Capture the cell that displays the provided text and extract its (x, y) central coordinate. 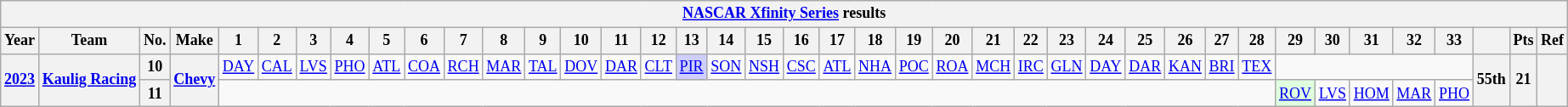
CAL (277, 66)
BRI (1222, 66)
6 (425, 41)
4 (350, 41)
22 (1030, 41)
TAL (543, 66)
Ref (1553, 41)
27 (1222, 41)
25 (1146, 41)
Pts (1523, 41)
19 (914, 41)
IRC (1030, 66)
26 (1186, 41)
5 (387, 41)
COA (425, 66)
9 (543, 41)
ROV (1295, 93)
13 (692, 41)
55th (1491, 80)
HOM (1372, 93)
15 (765, 41)
RCH (463, 66)
33 (1455, 41)
8 (504, 41)
30 (1333, 41)
29 (1295, 41)
CSC (801, 66)
31 (1372, 41)
Team (88, 41)
CLT (658, 66)
24 (1106, 41)
GLN (1067, 66)
NASCAR Xfinity Series results (784, 14)
Make (195, 41)
18 (875, 41)
23 (1067, 41)
DOV (581, 66)
3 (313, 41)
7 (463, 41)
SON (726, 66)
ROA (952, 66)
2 (277, 41)
PIR (692, 66)
17 (837, 41)
MCH (993, 66)
1 (238, 41)
TEX (1257, 66)
NHA (875, 66)
16 (801, 41)
Year (20, 41)
20 (952, 41)
12 (658, 41)
28 (1257, 41)
KAN (1186, 66)
Kaulig Racing (88, 80)
POC (914, 66)
2023 (20, 80)
32 (1414, 41)
No. (155, 41)
Chevy (195, 80)
NSH (765, 66)
14 (726, 41)
